Determine the [x, y] coordinate at the center of the cell enclosing the given text.  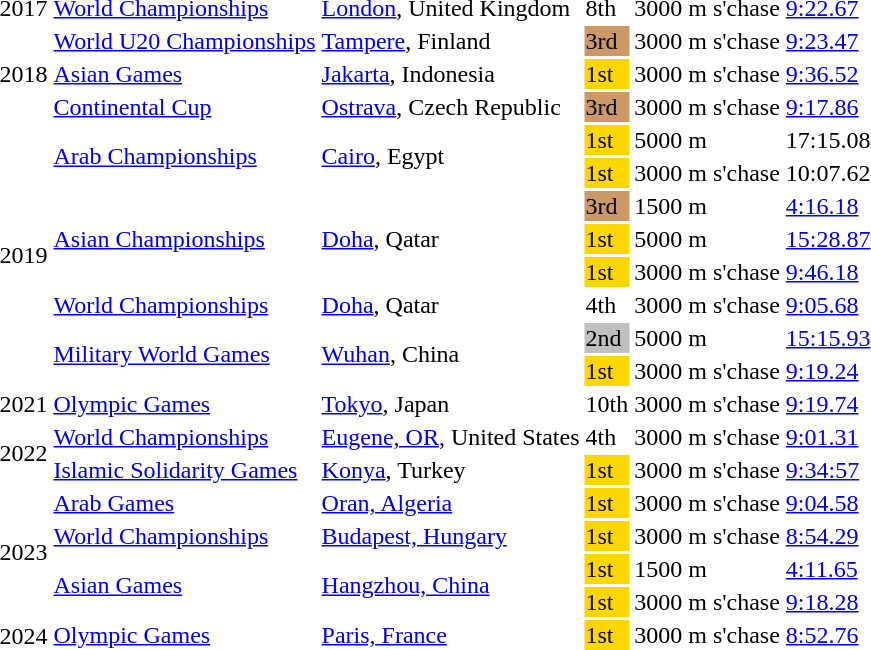
2nd [607, 338]
Arab Championships [184, 156]
Ostrava, Czech Republic [450, 107]
Budapest, Hungary [450, 536]
10th [607, 404]
Wuhan, China [450, 354]
Oran, Algeria [450, 503]
World U20 Championships [184, 41]
Paris, France [450, 635]
Tokyo, Japan [450, 404]
Cairo, Egypt [450, 156]
Tampere, Finland [450, 41]
Hangzhou, China [450, 586]
Continental Cup [184, 107]
Konya, Turkey [450, 470]
Jakarta, Indonesia [450, 74]
Arab Games [184, 503]
Eugene, OR, United States [450, 437]
Military World Games [184, 354]
Islamic Solidarity Games [184, 470]
Asian Championships [184, 239]
